Extract the [X, Y] coordinate from the center of the cell holding the provided text.  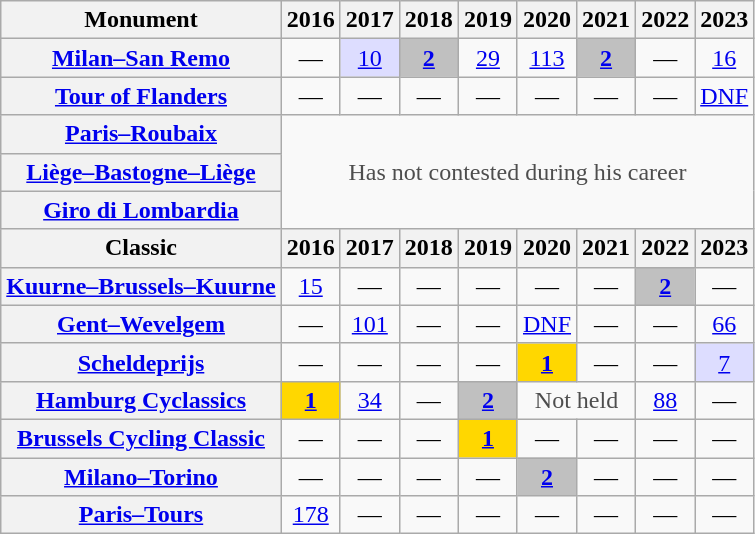
29 [488, 58]
Tour of Flanders [141, 96]
Monument [141, 20]
Milan–San Remo [141, 58]
Milano–Torino [141, 477]
88 [666, 400]
16 [724, 58]
Liège–Bastogne–Liège [141, 172]
101 [370, 324]
34 [370, 400]
Has not contested during his career [518, 172]
Gent–Wevelgem [141, 324]
Giro di Lombardia [141, 210]
Hamburg Cyclassics [141, 400]
15 [310, 286]
Scheldeprijs [141, 362]
10 [370, 58]
66 [724, 324]
113 [546, 58]
Not held [576, 400]
Brussels Cycling Classic [141, 438]
Kuurne–Brussels–Kuurne [141, 286]
Paris–Tours [141, 515]
7 [724, 362]
Classic [141, 248]
Paris–Roubaix [141, 134]
178 [310, 515]
